Locate the cell with the specified text and output its [X, Y] center coordinate. 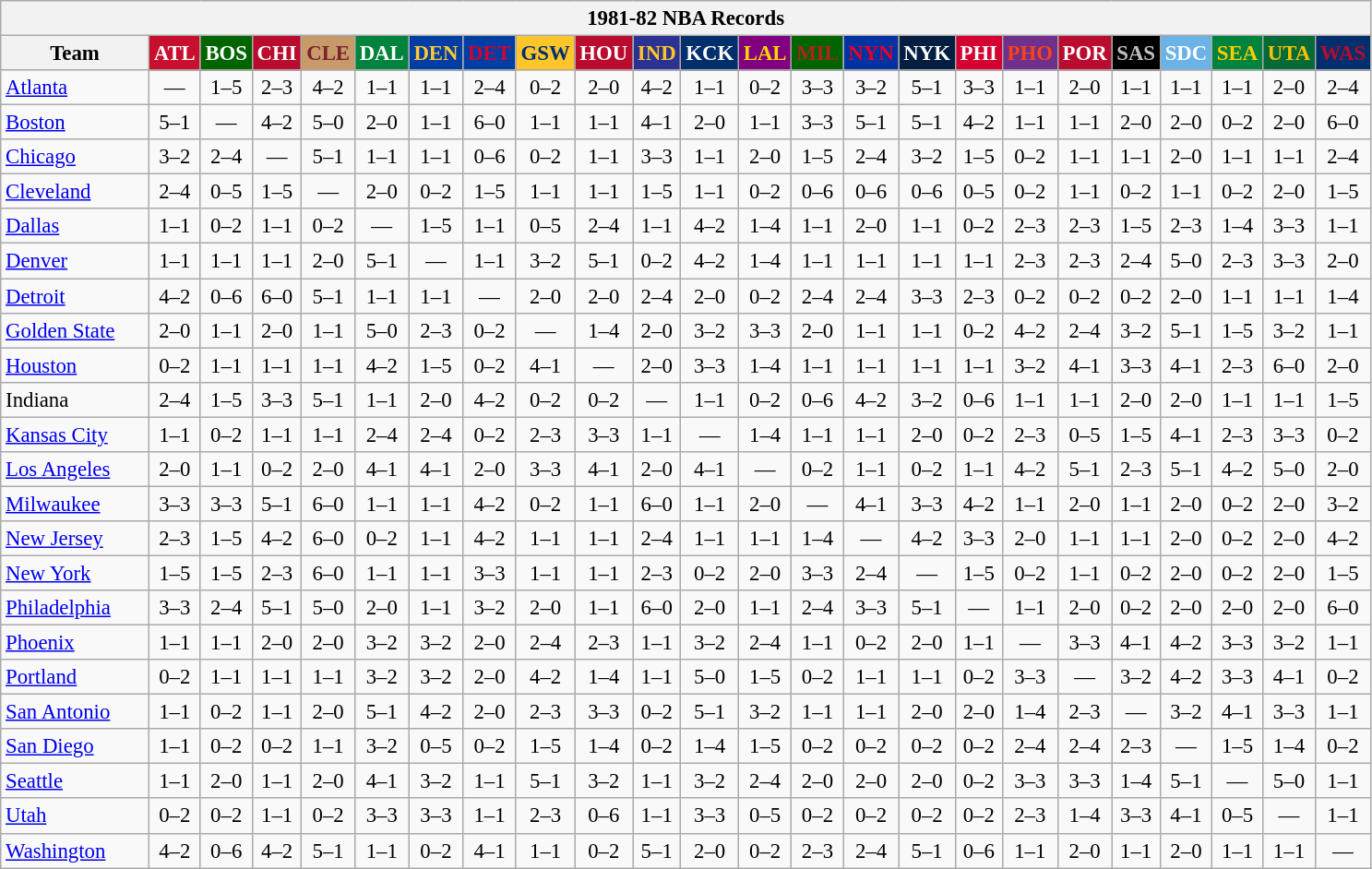
SAS [1136, 54]
CHI [277, 54]
WAS [1342, 54]
Houston [76, 365]
PHO [1030, 54]
Boston [76, 123]
HOU [603, 54]
POR [1085, 54]
New York [76, 573]
MIL [817, 54]
GSW [545, 54]
Phoenix [76, 643]
Detroit [76, 296]
IND [657, 54]
LAL [764, 54]
DET [489, 54]
Milwaukee [76, 504]
Golden State [76, 330]
Indiana [76, 399]
New Jersey [76, 539]
KCK [710, 54]
BOS [226, 54]
Atlanta [76, 88]
Team [76, 54]
DEN [435, 54]
Kansas City [76, 434]
Denver [76, 261]
SEA [1238, 54]
1981-82 NBA Records [686, 18]
NYK [926, 54]
NYN [871, 54]
Chicago [76, 157]
UTA [1288, 54]
Los Angeles [76, 470]
Dallas [76, 226]
Cleveland [76, 192]
Washington [76, 851]
SDC [1186, 54]
CLE [328, 54]
Seattle [76, 781]
Philadelphia [76, 608]
ATL [174, 54]
Portland [76, 677]
San Antonio [76, 712]
San Diego [76, 746]
PHI [978, 54]
DAL [382, 54]
Utah [76, 816]
